Identify which cell holds the provided text, then report its [x, y] central coordinate. 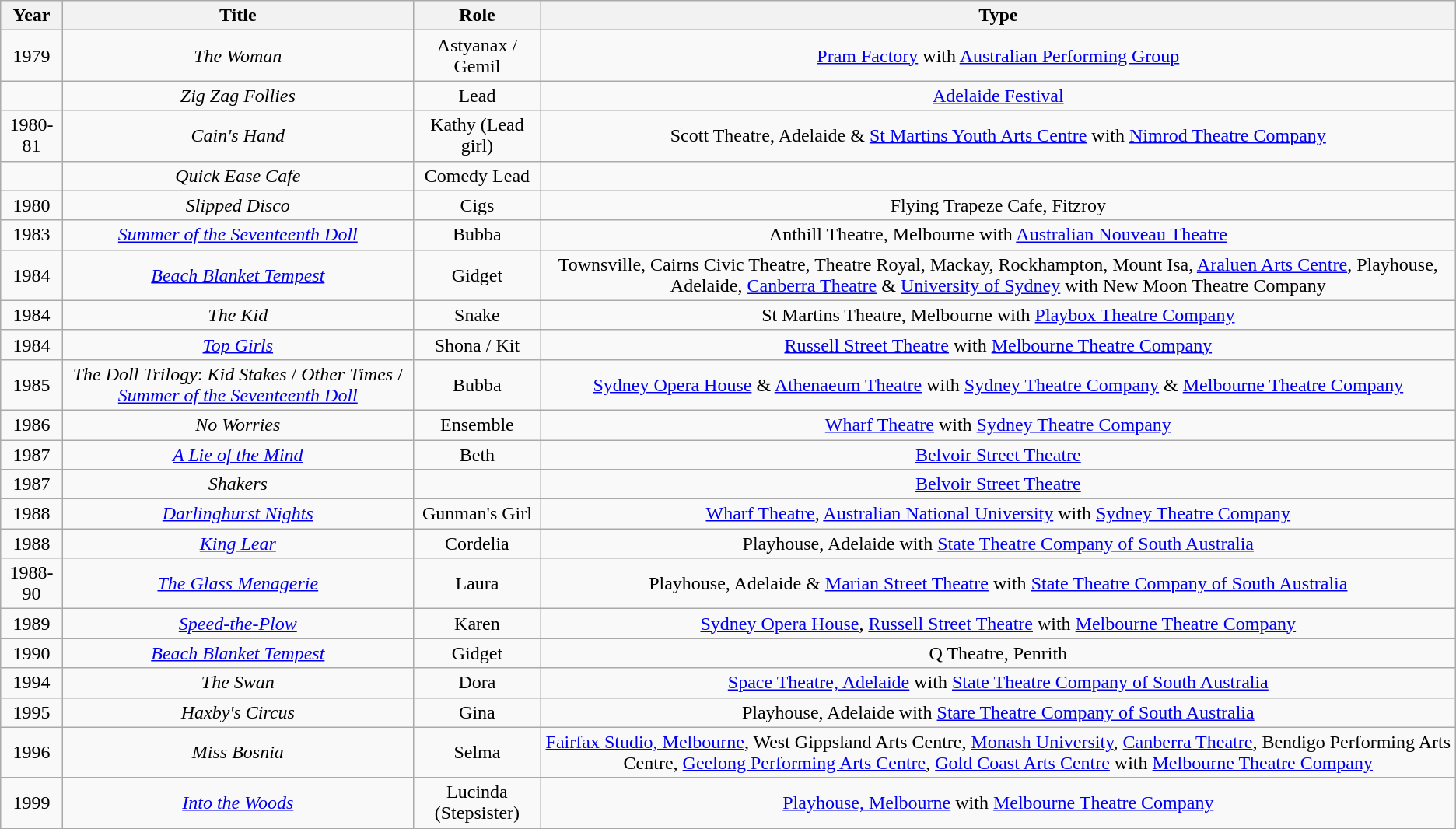
Lead [477, 96]
Type [998, 16]
Cigs [477, 205]
Sydney Opera House, Russell Street Theatre with Melbourne Theatre Company [998, 624]
Space Theatre, Adelaide with State Theatre Company of South Australia [998, 683]
Selma [477, 753]
Laura [477, 583]
Lucinda (Stepsister) [477, 803]
Darlinghurst Nights [238, 514]
1995 [31, 712]
The Woman [238, 56]
The Doll Trilogy: Kid Stakes / Other Times / Summer of the Seventeenth Doll [238, 384]
Flying Trapeze Cafe, Fitzroy [998, 205]
Ensemble [477, 425]
Playhouse, Melbourne with Melbourne Theatre Company [998, 803]
Cordelia [477, 544]
Title [238, 16]
Russell Street Theatre with Melbourne Theatre Company [998, 345]
Summer of the Seventeenth Doll [238, 235]
Dora [477, 683]
1979 [31, 56]
1983 [31, 235]
Scott Theatre, Adelaide & St Martins Youth Arts Centre with Nimrod Theatre Company [998, 135]
The Glass Menagerie [238, 583]
1999 [31, 803]
Astyanax / Gemil [477, 56]
Top Girls [238, 345]
Playhouse, Adelaide with Stare Theatre Company of South Australia [998, 712]
1980-81 [31, 135]
Playhouse, Adelaide with State Theatre Company of South Australia [998, 544]
A Lie of the Mind [238, 455]
Shakers [238, 484]
Snake [477, 315]
Haxby's Circus [238, 712]
1990 [31, 653]
Sydney Opera House & Athenaeum Theatre with Sydney Theatre Company & Melbourne Theatre Company [998, 384]
Wharf Theatre, Australian National University with Sydney Theatre Company [998, 514]
Gina [477, 712]
Karen [477, 624]
Zig Zag Follies [238, 96]
Slipped Disco [238, 205]
Speed-the-Plow [238, 624]
1996 [31, 753]
1980 [31, 205]
1988-90 [31, 583]
Shona / Kit [477, 345]
1986 [31, 425]
Year [31, 16]
King Lear [238, 544]
Q Theatre, Penrith [998, 653]
Pram Factory with Australian Performing Group [998, 56]
Into the Woods [238, 803]
Beth [477, 455]
No Worries [238, 425]
Adelaide Festival [998, 96]
Cain's Hand [238, 135]
The Kid [238, 315]
1985 [31, 384]
Miss Bosnia [238, 753]
Anthill Theatre, Melbourne with Australian Nouveau Theatre [998, 235]
Kathy (Lead girl) [477, 135]
Comedy Lead [477, 176]
The Swan [238, 683]
Wharf Theatre with Sydney Theatre Company [998, 425]
Role [477, 16]
Gunman's Girl [477, 514]
1994 [31, 683]
1989 [31, 624]
St Martins Theatre, Melbourne with Playbox Theatre Company [998, 315]
Quick Ease Cafe [238, 176]
Playhouse, Adelaide & Marian Street Theatre with State Theatre Company of South Australia [998, 583]
